Determine the [x, y] coordinate at the center of the cell enclosing the given text.  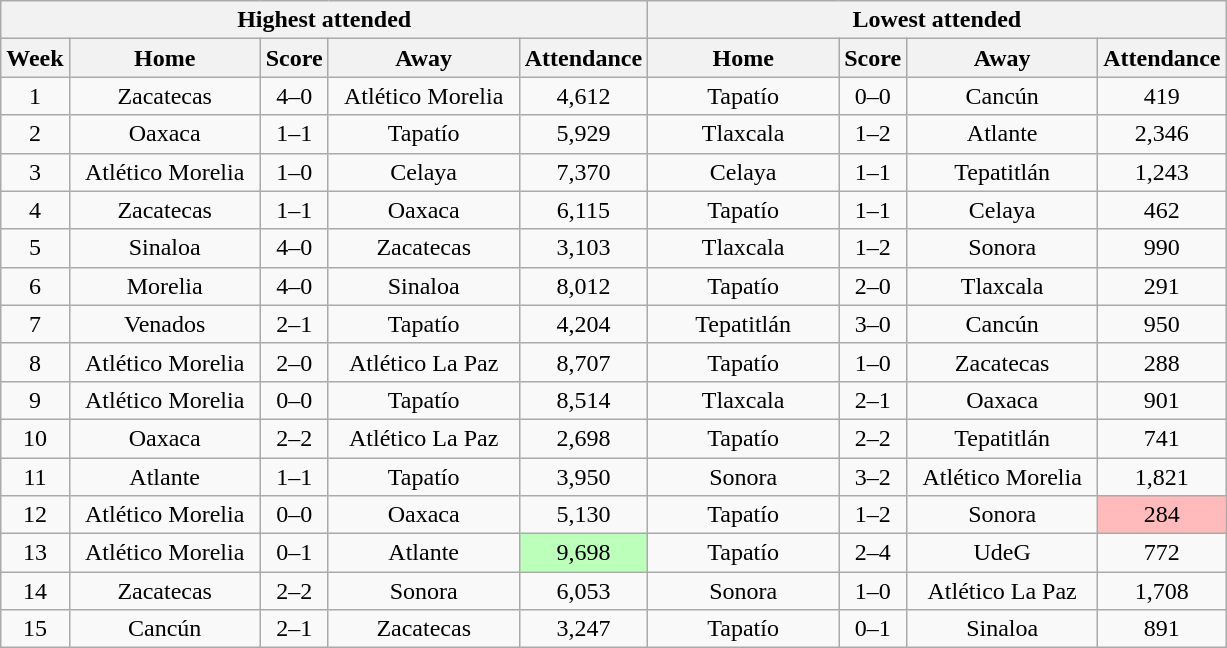
3 [35, 172]
901 [1162, 400]
2,346 [1162, 134]
3–2 [873, 477]
741 [1162, 438]
288 [1162, 362]
11 [35, 477]
14 [35, 591]
891 [1162, 629]
6,053 [583, 591]
Highest attended [324, 20]
3,247 [583, 629]
4 [35, 210]
4,612 [583, 96]
15 [35, 629]
8,707 [583, 362]
Week [35, 58]
3–0 [873, 324]
5,929 [583, 134]
13 [35, 553]
2,698 [583, 438]
2–4 [873, 553]
990 [1162, 248]
6,115 [583, 210]
3,103 [583, 248]
9 [35, 400]
5,130 [583, 515]
8,012 [583, 286]
10 [35, 438]
3,950 [583, 477]
9,698 [583, 553]
462 [1162, 210]
4,204 [583, 324]
1,821 [1162, 477]
7,370 [583, 172]
950 [1162, 324]
12 [35, 515]
291 [1162, 286]
1,243 [1162, 172]
419 [1162, 96]
8,514 [583, 400]
Venados [164, 324]
1 [35, 96]
2 [35, 134]
772 [1162, 553]
7 [35, 324]
1,708 [1162, 591]
8 [35, 362]
284 [1162, 515]
UdeG [1002, 553]
6 [35, 286]
5 [35, 248]
Lowest attended [937, 20]
Morelia [164, 286]
